Determine the (x, y) coordinate at the center of the cell enclosing the given text.  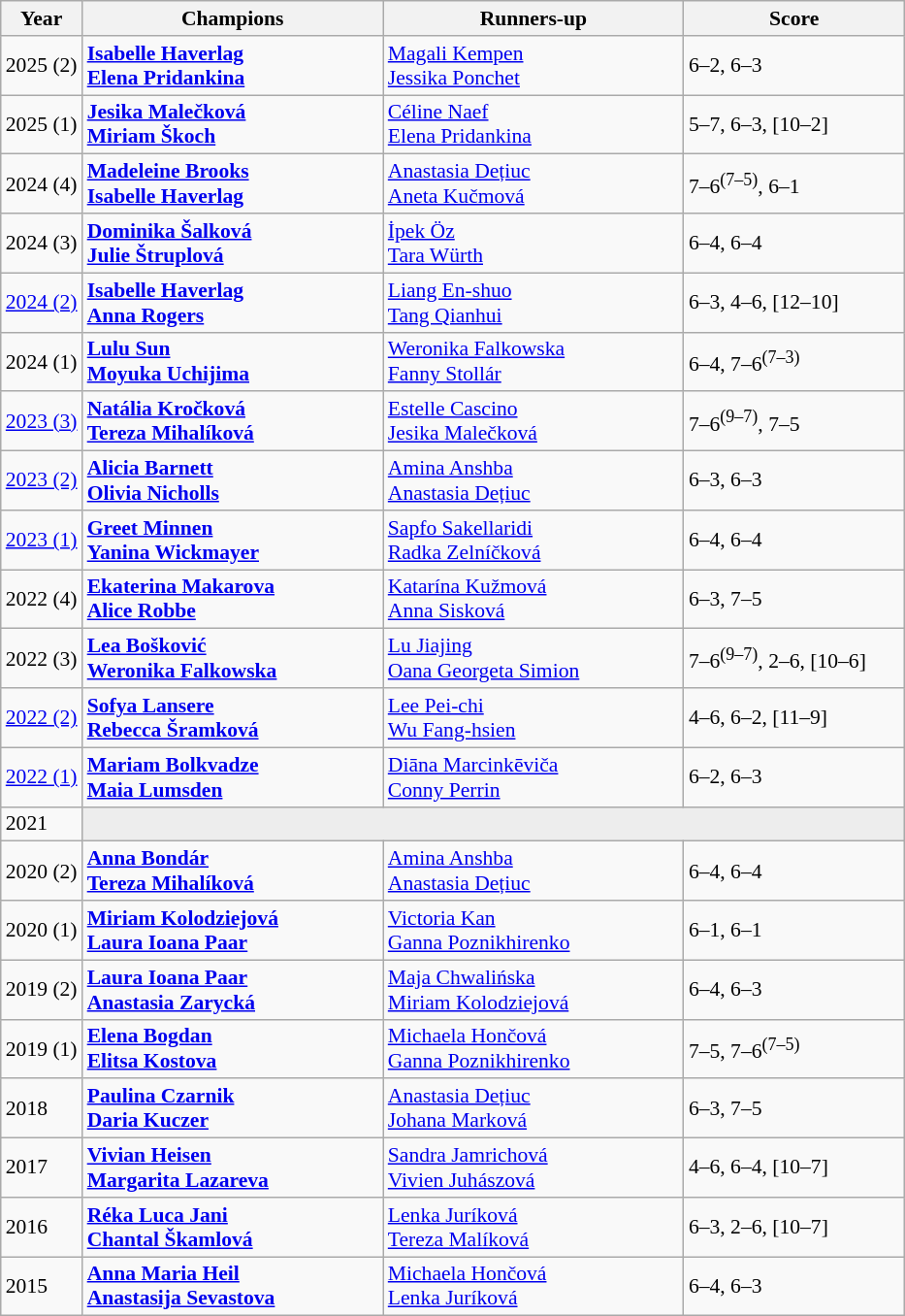
Isabelle Haverlag Elena Pridankina (233, 66)
Alicia Barnett Olivia Nicholls (233, 481)
Céline Naef Elena Pridankina (533, 124)
2016 (42, 1227)
Estelle Cascino Jesika Malečková (533, 421)
Lulu Sun Moyuka Uchijima (233, 361)
Lu Jiajing Oana Georgeta Simion (533, 658)
Lea Bošković Weronika Falkowska (233, 658)
6–3, 6–3 (794, 481)
Sofya Lansere Rebecca Šramková (233, 718)
2022 (1) (42, 776)
2024 (1) (42, 361)
4–6, 6–2, [11–9] (794, 718)
Elena Bogdan Elitsa Kostova (233, 1048)
2021 (42, 824)
2024 (3) (42, 243)
2022 (2) (42, 718)
2025 (2) (42, 66)
6–3, 2–6, [10–7] (794, 1227)
Michaela Hončová Ganna Poznikhirenko (533, 1048)
2019 (2) (42, 990)
Runners-up (533, 18)
Lenka Juríková Tereza Malíková (533, 1227)
Miriam Kolodziejová Laura Ioana Paar (233, 930)
Year (42, 18)
Dominika Šalková Julie Štruplová (233, 243)
Score (794, 18)
2015 (42, 1287)
Madeleine Brooks Isabelle Haverlag (233, 184)
2019 (1) (42, 1048)
Vivian Heisen Margarita Lazareva (233, 1168)
Lee Pei-chi Wu Fang-hsien (533, 718)
Diāna Marcinkēviča Conny Perrin (533, 776)
2022 (4) (42, 600)
Greet Minnen Yanina Wickmayer (233, 540)
Liang En-shuo Tang Qianhui (533, 303)
2022 (3) (42, 658)
Maja Chwalińska Miriam Kolodziejová (533, 990)
2023 (3) (42, 421)
7–6(7–5), 6–1 (794, 184)
7–6(9–7), 7–5 (794, 421)
Sandra Jamrichová Vivien Juhászová (533, 1168)
Sapfo Sakellaridi Radka Zelníčková (533, 540)
6–1, 6–1 (794, 930)
2020 (2) (42, 872)
Laura Ioana Paar Anastasia Zarycká (233, 990)
Anastasia Dețiuc Aneta Kučmová (533, 184)
Anna Bondár Tereza Mihalíková (233, 872)
Isabelle Haverlag Anna Rogers (233, 303)
6–3, 4–6, [12–10] (794, 303)
5–7, 6–3, [10–2] (794, 124)
Mariam Bolkvadze Maia Lumsden (233, 776)
2017 (42, 1168)
7–5, 7–6(7–5) (794, 1048)
Michaela Hončová Lenka Juríková (533, 1287)
Paulina Czarnik Daria Kuczer (233, 1108)
2025 (1) (42, 124)
Weronika Falkowska Fanny Stollár (533, 361)
2020 (1) (42, 930)
Jesika Malečková Miriam Škoch (233, 124)
Champions (233, 18)
Anastasia Dețiuc Johana Marková (533, 1108)
7–6(9–7), 2–6, [10–6] (794, 658)
2023 (2) (42, 481)
Réka Luca Jani Chantal Škamlová (233, 1227)
Katarína Kužmová Anna Sisková (533, 600)
İpek Öz Tara Würth (533, 243)
Victoria Kan Ganna Poznikhirenko (533, 930)
2018 (42, 1108)
2023 (1) (42, 540)
Natália Kročková Tereza Mihalíková (233, 421)
2024 (2) (42, 303)
2024 (4) (42, 184)
4–6, 6–4, [10–7] (794, 1168)
Magali Kempen Jessika Ponchet (533, 66)
Anna Maria Heil Anastasija Sevastova (233, 1287)
Ekaterina Makarova Alice Robbe (233, 600)
6–4, 7–6(7–3) (794, 361)
